Detect which cell encompasses the target text, then output its [X, Y] center coordinate. 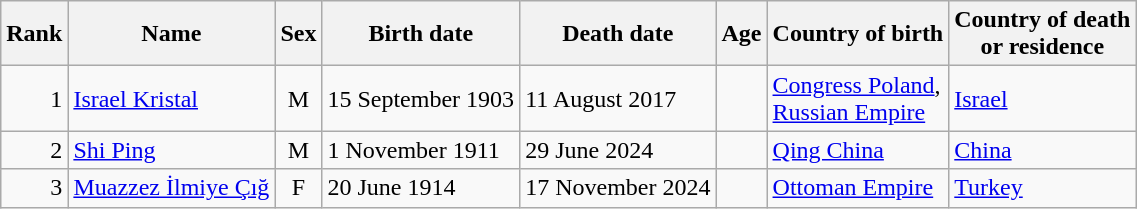
Ottoman Empire [858, 188]
Israel Kristal [172, 98]
15 September 1903 [421, 98]
Name [172, 34]
Turkey [1042, 188]
Country of birth [858, 34]
Israel [1042, 98]
Death date [618, 34]
Muazzez İlmiye Çığ [172, 188]
Shi Ping [172, 150]
2 [34, 150]
17 November 2024 [618, 188]
F [298, 188]
1 November 1911 [421, 150]
Congress Poland, Russian Empire [858, 98]
1 [34, 98]
China [1042, 150]
11 August 2017 [618, 98]
Sex [298, 34]
Country of death or residence [1042, 34]
Rank [34, 34]
Qing China [858, 150]
Birth date [421, 34]
29 June 2024 [618, 150]
3 [34, 188]
20 June 1914 [421, 188]
Age [742, 34]
